Find where the given text appears and provide that cell's center as (x, y) coordinate. 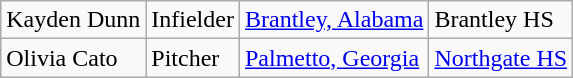
Olivia Cato (74, 58)
Infielder (193, 20)
Northgate HS (501, 58)
Pitcher (193, 58)
Palmetto, Georgia (334, 58)
Kayden Dunn (74, 20)
Brantley HS (501, 20)
Brantley, Alabama (334, 20)
